Provide the (x, y) coordinate of the cell's center where the given text is located.  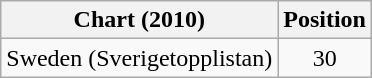
Position (325, 20)
Sweden (Sverigetopplistan) (140, 58)
Chart (2010) (140, 20)
30 (325, 58)
